Provide the [x, y] coordinate of the cell's center where the given text is located.  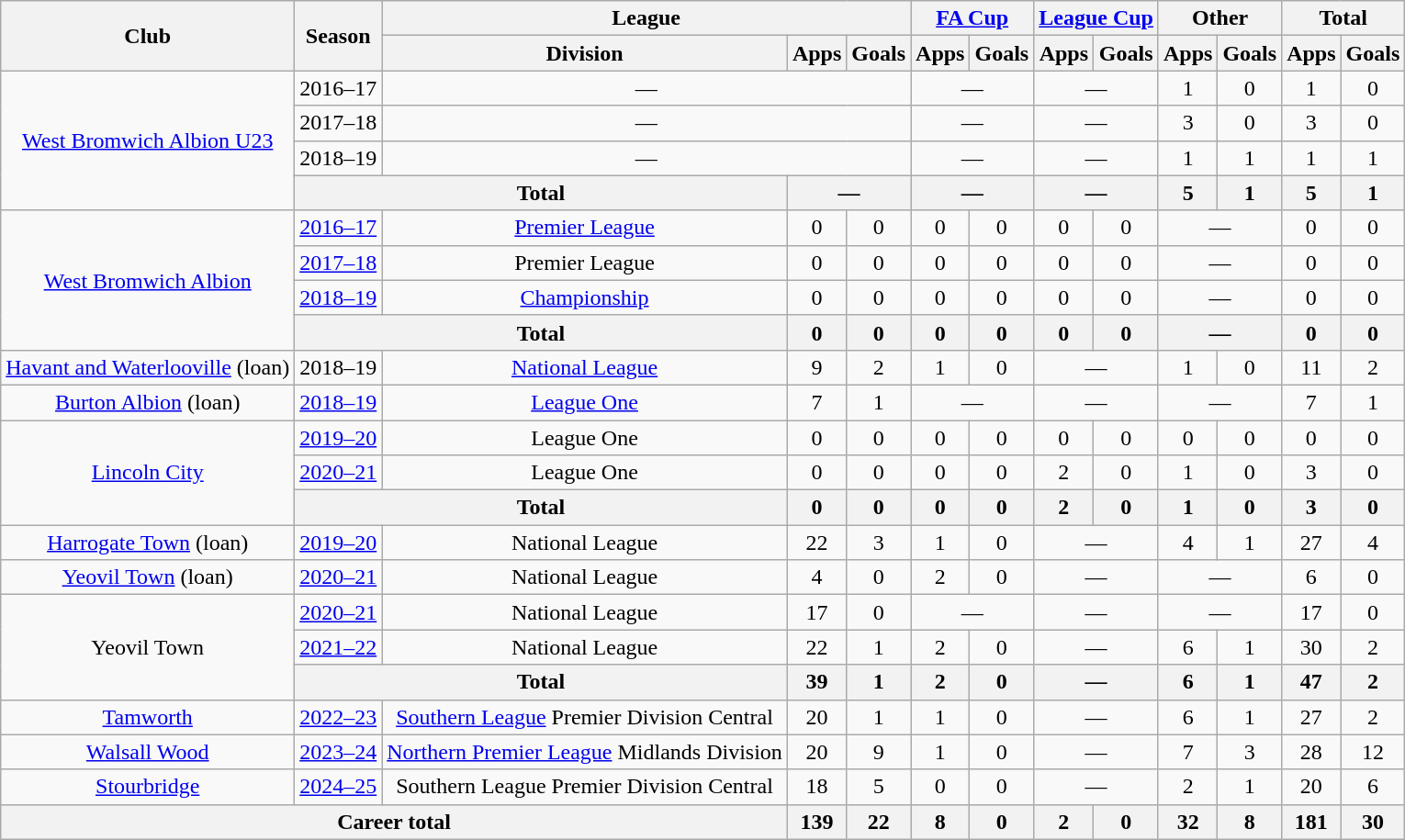
West Bromwich Albion U23 [148, 140]
28 [1311, 752]
11 [1311, 367]
2022–23 [338, 717]
FA Cup [972, 18]
181 [1311, 822]
47 [1311, 682]
West Bromwich Albion [148, 280]
2023–24 [338, 752]
Havant and Waterlooville (loan) [148, 367]
Division [585, 53]
139 [816, 822]
Other [1220, 18]
39 [816, 682]
League [646, 18]
12 [1373, 752]
Yeovil Town (loan) [148, 577]
Lincoln City [148, 473]
Walsall Wood [148, 752]
Club [148, 36]
Stourbridge [148, 787]
Season [338, 36]
Harrogate Town (loan) [148, 543]
2024–25 [338, 787]
32 [1187, 822]
Northern Premier League Midlands Division [585, 752]
League Cup [1096, 18]
Championship [585, 297]
Tamworth [148, 717]
Career total [395, 822]
2021–22 [338, 647]
Burton Albion (loan) [148, 402]
18 [816, 787]
Yeovil Town [148, 647]
